For the text-containing cell, return its midpoint in (X, Y) coordinate format. 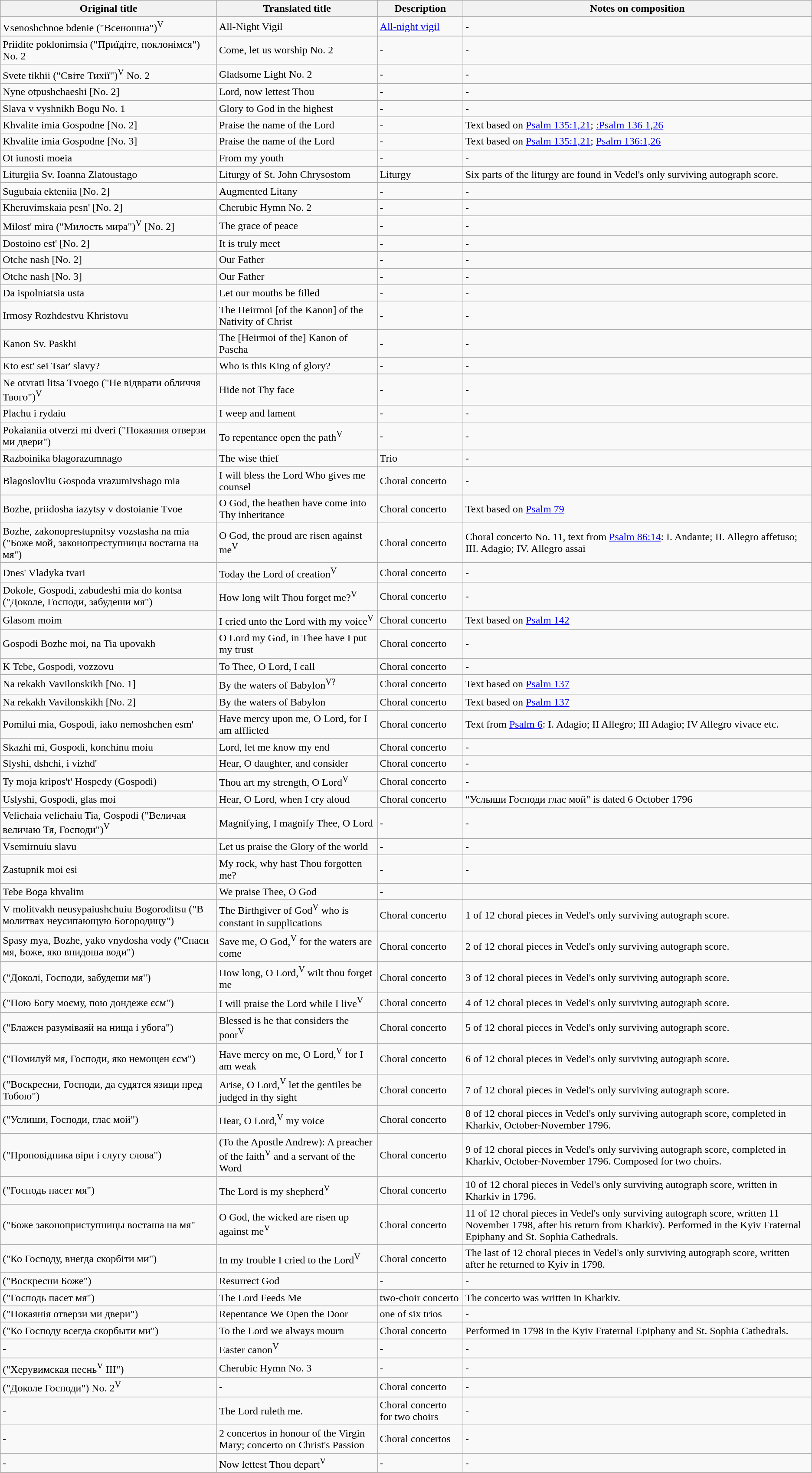
O God, the heathen have come into Thy inheritance (297, 508)
The Birthgiver of GodV who is constant in supplications (297, 915)
The Lord is my shepherdV (297, 1191)
("Херувимская песньV III") (108, 1368)
10 of 12 choral pieces in Vedel's only surviving autograph score, written in Kharkiv in 1796. (638, 1191)
Khvalite imia Gospodne [No. 3] (108, 141)
("Помилуй мя, Господи, яко немощен єсм") (108, 1059)
("Воскресни, Господи, да судятся язици пред Тобою") (108, 1090)
("Доколі, Господи, забудеши мя") (108, 978)
Otche nash [No. 3] (108, 276)
It is truly meet (297, 243)
Come, let us worship No. 2 (297, 50)
By the waters of Babylon (297, 702)
Slava v vyshnikh Bogu No. 1 (108, 108)
In my trouble I cried to the LordV (297, 1258)
Kanon Sv. Paskhi (108, 344)
3 of 12 choral pieces in Vedel's only surviving autograph score. (638, 978)
Let our mouths be filled (297, 293)
9 of 12 choral pieces in Vedel's only surviving autograph score, completed in Kharkiv, October-November 1796. Composed for two choirs. (638, 1155)
("Пою Богу моєму, пою дондеже єсм") (108, 1003)
Gladsome Light No. 2 (297, 74)
Bozhe, priidosha iazytsy v dostoianie Tvoe (108, 508)
("Воскресни Боже") (108, 1281)
Glasom moim (108, 620)
By the waters of BabylonV? (297, 685)
V molitvakh neusypaiushchuiu Bogoroditsu ("В молитвах нeусипающую Богородицу") (108, 915)
("Покаянія отверзи ми двери") (108, 1314)
Magnifying, I magnify Thee, O Lord (297, 823)
Liturgy of St. John Chrysostom (297, 174)
The [Heirmoi of the] Kanon of Pascha (297, 344)
Hear, O daughter, and consider (297, 763)
How long wilt Thou forget me?V (297, 596)
All-Night Vigil (297, 27)
I weep and lament (297, 413)
Resurrect God (297, 1281)
I will bless the Lord Who gives me counsel (297, 481)
How long, O Lord,V wilt thou forget me (297, 978)
Ne otvrati litsa Tvoego ("Не відврати обличчя Твого")V (108, 390)
Hear, O Lord, when I cry aloud (297, 799)
Easter canonV (297, 1348)
"Услыши Господи глас мой" is dated 6 October 1796 (638, 799)
5 of 12 choral pieces in Vedel's only surviving autograph score. (638, 1028)
All-night vigil (420, 27)
4 of 12 choral pieces in Vedel's only surviving autograph score. (638, 1003)
The Lord Feeds Me (297, 1298)
Na rekakh Vavilonskikh [No. 2] (108, 702)
Have mercy upon me, O Lord, for I am afflicted (297, 725)
Kheruvimskaia pesn' [No. 2] (108, 207)
K Tebe, Gospodi, vozzovu (108, 666)
("Блажен разуміваяй на нища і убога") (108, 1028)
Ty moja kripos't' Hospedy (Gospodi) (108, 782)
Spasy mya, Bozhe, yako vnydosha vody ("Спаси мя, Боже, яко внидоша води") (108, 946)
We praise Thee, O God (297, 892)
Zastupnik moi esi (108, 869)
The grace of peace (297, 226)
Have mercy on me, O Lord,V for I am weak (297, 1059)
To the Lord we always mourn (297, 1331)
Kto est' sei Tsar' slavy? (108, 366)
Svete tikhii ("Світе Тихії")V No. 2 (108, 74)
Cherubic Hymn No. 2 (297, 207)
The concerto was written in Kharkiv. (638, 1298)
Pokaianiia otverzi mi dveri ("Покаяния отверзи ми двери") (108, 436)
Glory to God in the highest (297, 108)
Performed in 1798 in the Kyiv Fraternal Epiphany and St. Sophia Cathedrals. (638, 1331)
("Ко Господу, внегда скорбіти ми") (108, 1258)
one of six trios (420, 1314)
Dnes' Vladyka tvari (108, 573)
Blagoslovliu Gospoda vrazumivshago mia (108, 481)
Arise, O Lord,V let the gentiles be judged in thy sight (297, 1090)
Who is this King of glory? (297, 366)
Priidite poklonimsia ("Приїдіте, поклонімся") No. 2 (108, 50)
Razboinika blagorazumnago (108, 458)
I will praise the Lord while I liveV (297, 1003)
Hide not Thy face (297, 390)
Otche nash [No. 2] (108, 260)
Choral concerto No. 11, text from Psalm 86:14: I. Andante; II. Allegro affetuso; III. Adagio; IV. Allegro assai (638, 543)
Da ispolniatsia usta (108, 293)
To repentance open the pathV (297, 436)
7 of 12 choral pieces in Vedel's only surviving autograph score. (638, 1090)
Original title (108, 9)
Choral concerto for two choirs (420, 1411)
Description (420, 9)
Now lettest Thou departV (297, 1463)
2 of 12 choral pieces in Vedel's only surviving autograph score. (638, 946)
Tebe Boga khvalim (108, 892)
The last of 12 choral pieces in Vedel's only surviving autograph score, written after he returned to Kyiv in 1798. (638, 1258)
Na rekakh Vavilonskikh [No. 1] (108, 685)
Liturgiia Sv. Ioanna Zlatoustago (108, 174)
Save me, O God,V for the waters are come (297, 946)
Lord, now lettest Thou (297, 92)
("Боже законоприступницы восташа на мя" (108, 1224)
O God, the proud are risen against meV (297, 543)
("Ко Господу всегда скорбыти ми") (108, 1331)
Six parts of the liturgy are found in Vedel's only surviving autograph score. (638, 174)
Khvalite imia Gospodne [No. 2] (108, 125)
2 concertos in honour of the Virgin Mary; concerto on Christ's Passion (297, 1440)
Cherubic Hymn No. 3 (297, 1368)
Text from Psalm 6: I. Adagio; II Allegro; III Adagio; IV Allegro vivace etc. (638, 725)
Augmented Litany (297, 191)
Liturgy (420, 174)
Bozhe, zakonoprestupnitsy vozstasha na mia ("Боже мой, законопреступницы восташа на мя") (108, 543)
Today the Lord of creationV (297, 573)
Vsenoshchnoe bdenie ("Всеношна")V (108, 27)
Let us praise the Glory of the world (297, 847)
The Heirmoi [of the Kanon] of the Nativity of Christ (297, 315)
Vsemirnuiu slavu (108, 847)
("Доколе Господи") No. 2V (108, 1388)
The wise thief (297, 458)
Slyshi, dshchi, i vizhd' (108, 763)
(To the Apostle Andrew): A preacher of the faithV and a servant of the Word (297, 1155)
Text based on Psalm 142 (638, 620)
Text based on Psalm 79 (638, 508)
From my youth (297, 158)
Nyne otpushchaeshi [No. 2] (108, 92)
Dostoino est' [No. 2] (108, 243)
Repentance We Open the Door (297, 1314)
Lord, let me know my end (297, 747)
Sugubaia ekteniia [No. 2] (108, 191)
Gospodi Bozhe moi, na Tia upovakh (108, 644)
My rock, why hast Thou forgotten me? (297, 869)
Velichaia velichaiu Tia, Gospodi ("Величая величаю Тя, Господи")V (108, 823)
O God, the wicked are risen up against meV (297, 1224)
Text based on Psalm 135:1,21; :Psalm 136 1,26 (638, 125)
Notes on composition (638, 9)
Blessed is he that considers the poorV (297, 1028)
Thou art my strength, O LordV (297, 782)
Plachu i rydaiu (108, 413)
Pomilui mia, Gospodi, iako nemoshchen esm' (108, 725)
("Проповідника віри і слугу слова") (108, 1155)
Milost' mira ("Милость мира")V [No. 2] (108, 226)
1 of 12 choral pieces in Vedel's only surviving autograph score. (638, 915)
To Thee, O Lord, I call (297, 666)
The Lord ruleth me. (297, 1411)
I cried unto the Lord with my voiceV (297, 620)
Skazhi mi, Gospodi, konchinu moiu (108, 747)
Translated title (297, 9)
O Lord my God, in Thee have I put my trust (297, 644)
Trio (420, 458)
Uslyshi, Gospodi, glas moi (108, 799)
("Услиши, Господи, глас мой") (108, 1119)
6 of 12 choral pieces in Vedel's only surviving autograph score. (638, 1059)
Choral concertos (420, 1440)
Irmosy Rozhdestvu Khristovu (108, 315)
Dokole, Gospodi, zabudeshi mia do kontsa ("Доколе, Господи, забудеши мя") (108, 596)
Ot iunosti moeia (108, 158)
Hear, O Lord,V my voice (297, 1119)
two-choir concerto (420, 1298)
Text based on Psalm 135:1,21; Psalm 136:1,26 (638, 141)
8 of 12 choral pieces in Vedel's only surviving autograph score, completed in Kharkiv, October-November 1796. (638, 1119)
